For the text-containing cell, return its midpoint in (x, y) coordinate format. 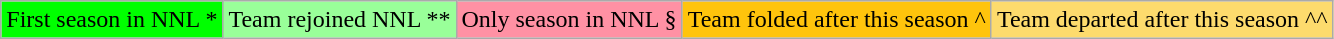
Team departed after this season ^^ (1162, 20)
Only season in NNL § (569, 20)
Team rejoined NNL ** (340, 20)
Team folded after this season ^ (836, 20)
First season in NNL * (112, 20)
